From the cell containing the given text, extract its center point as (X, Y) coordinate. 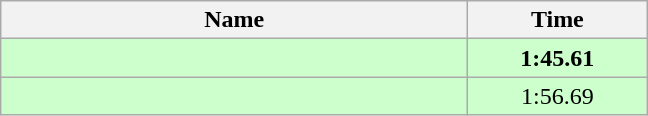
1:56.69 (558, 96)
1:45.61 (558, 58)
Name (234, 20)
Time (558, 20)
